Capture the cell that displays the provided text and extract its (x, y) central coordinate. 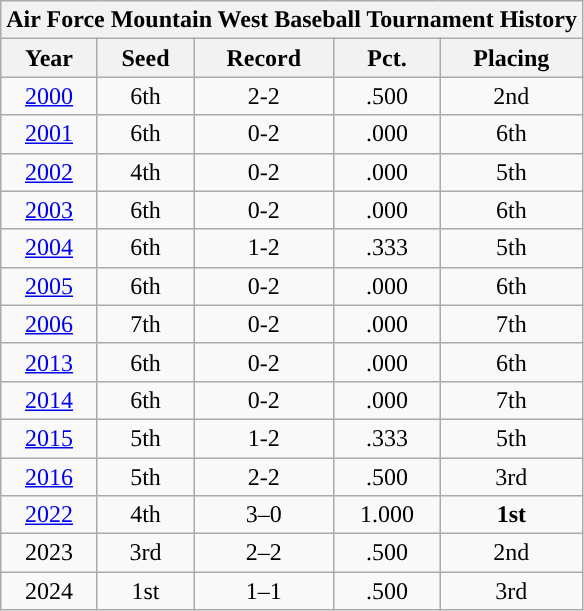
2023 (50, 553)
1.000 (387, 515)
2013 (50, 362)
1–1 (264, 591)
Placing (511, 58)
2015 (50, 438)
Year (50, 58)
2016 (50, 477)
2–2 (264, 553)
2000 (50, 96)
2014 (50, 400)
2022 (50, 515)
Air Force Mountain West Baseball Tournament History (292, 20)
Seed (146, 58)
2001 (50, 134)
3–0 (264, 515)
2004 (50, 248)
2002 (50, 172)
Record (264, 58)
2005 (50, 286)
2003 (50, 210)
Pct. (387, 58)
2006 (50, 324)
2024 (50, 591)
